Search for the cell housing the specified text and yield its [X, Y] center coordinate. 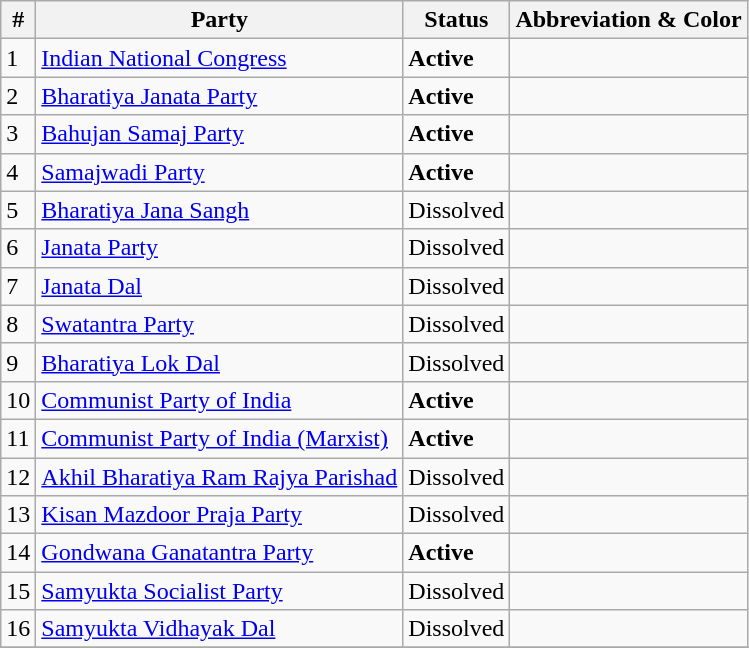
7 [18, 286]
Communist Party of India [220, 400]
Status [456, 20]
10 [18, 400]
Samyukta Vidhayak Dal [220, 629]
12 [18, 477]
Communist Party of India (Marxist) [220, 438]
Janata Dal [220, 286]
Bharatiya Jana Sangh [220, 210]
Abbreviation & Color [628, 20]
3 [18, 134]
14 [18, 553]
Janata Party [220, 248]
Indian National Congress [220, 58]
5 [18, 210]
Bharatiya Lok Dal [220, 362]
9 [18, 362]
Swatantra Party [220, 324]
6 [18, 248]
1 [18, 58]
11 [18, 438]
Bahujan Samaj Party [220, 134]
Akhil Bharatiya Ram Rajya Parishad [220, 477]
Gondwana Ganatantra Party [220, 553]
Kisan Mazdoor Praja Party [220, 515]
Samajwadi Party [220, 172]
Bharatiya Janata Party [220, 96]
Samyukta Socialist Party [220, 591]
Party [220, 20]
4 [18, 172]
15 [18, 591]
2 [18, 96]
8 [18, 324]
16 [18, 629]
# [18, 20]
13 [18, 515]
